Return (X, Y) of the center of cell containing provided text 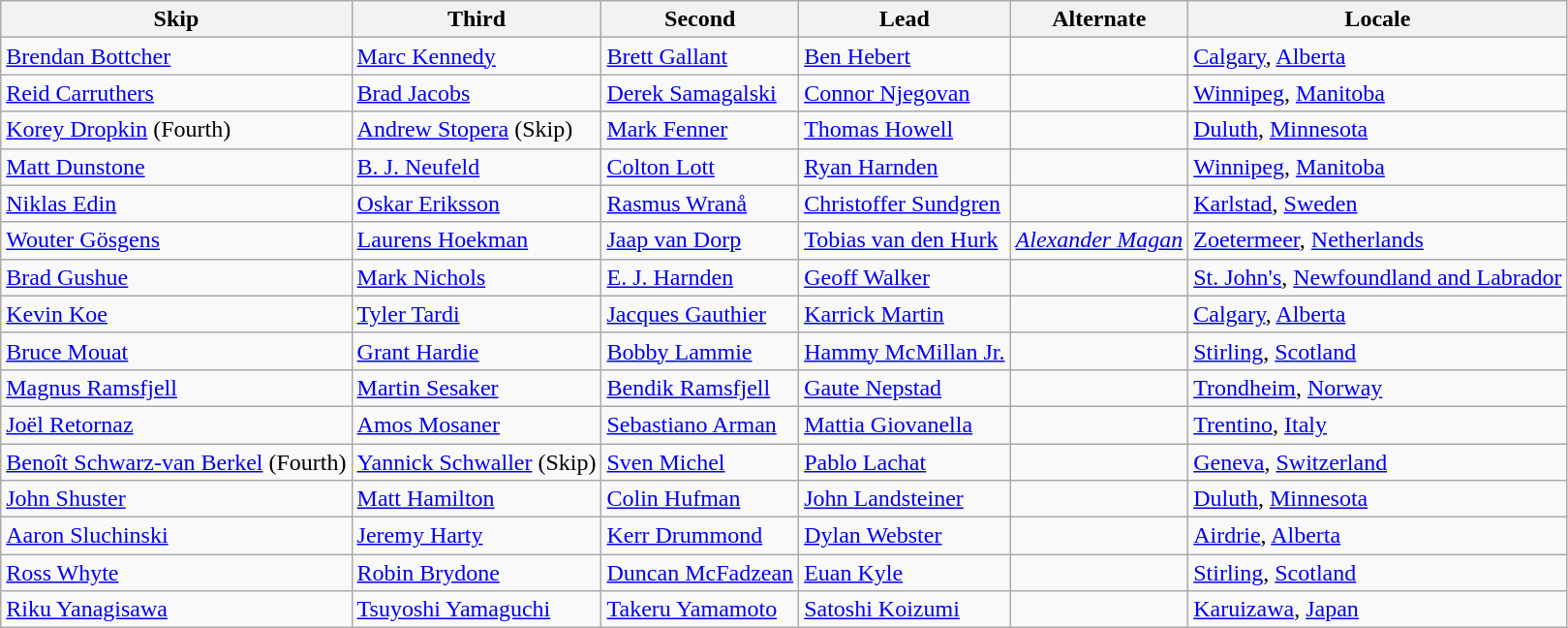
Kerr Drummond (700, 536)
Tobias van den Hurk (905, 240)
Ben Hebert (905, 56)
Ross Whyte (176, 573)
Oskar Eriksson (477, 204)
Sebastiano Arman (700, 424)
Geneva, Switzerland (1377, 462)
Pablo Lachat (905, 462)
Magnus Ramsfjell (176, 388)
Alternate (1099, 19)
Bobby Lammie (700, 351)
St. John's, Newfoundland and Labrador (1377, 277)
Colin Hufman (700, 499)
Takeru Yamamoto (700, 610)
Tsuyoshi Yamaguchi (477, 610)
Yannick Schwaller (Skip) (477, 462)
Thomas Howell (905, 130)
Niklas Edin (176, 204)
Karlstad, Sweden (1377, 204)
Third (477, 19)
B. J. Neufeld (477, 167)
Colton Lott (700, 167)
Brad Gushue (176, 277)
Mark Fenner (700, 130)
Jaap van Dorp (700, 240)
Gaute Nepstad (905, 388)
Joël Retornaz (176, 424)
Brad Jacobs (477, 93)
Riku Yanagisawa (176, 610)
Karrick Martin (905, 314)
Trentino, Italy (1377, 424)
Bruce Mouat (176, 351)
Mattia Giovanella (905, 424)
Jeremy Harty (477, 536)
Laurens Hoekman (477, 240)
Ryan Harnden (905, 167)
Alexander Magan (1099, 240)
Marc Kennedy (477, 56)
Brendan Bottcher (176, 56)
Zoetermeer, Netherlands (1377, 240)
Rasmus Wranå (700, 204)
Sven Michel (700, 462)
Connor Njegovan (905, 93)
Martin Sesaker (477, 388)
Tyler Tardi (477, 314)
Trondheim, Norway (1377, 388)
Hammy McMillan Jr. (905, 351)
Korey Dropkin (Fourth) (176, 130)
Christoffer Sundgren (905, 204)
E. J. Harnden (700, 277)
Reid Carruthers (176, 93)
Karuizawa, Japan (1377, 610)
Wouter Gösgens (176, 240)
John Shuster (176, 499)
Euan Kyle (905, 573)
Lead (905, 19)
Brett Gallant (700, 56)
Skip (176, 19)
Mark Nichols (477, 277)
Andrew Stopera (Skip) (477, 130)
Airdrie, Alberta (1377, 536)
Matt Hamilton (477, 499)
Jacques Gauthier (700, 314)
Benoît Schwarz-van Berkel (Fourth) (176, 462)
Second (700, 19)
Derek Samagalski (700, 93)
Robin Brydone (477, 573)
Amos Mosaner (477, 424)
Matt Dunstone (176, 167)
Locale (1377, 19)
Geoff Walker (905, 277)
Bendik Ramsfjell (700, 388)
Aaron Sluchinski (176, 536)
Grant Hardie (477, 351)
John Landsteiner (905, 499)
Satoshi Koizumi (905, 610)
Kevin Koe (176, 314)
Duncan McFadzean (700, 573)
Dylan Webster (905, 536)
